Return the [X, Y] coordinate for the center point of the cell that contains the specified text.  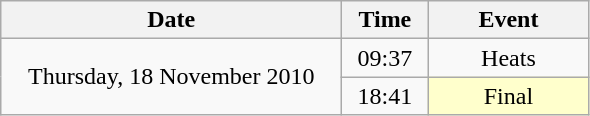
Time [385, 20]
Final [508, 96]
Date [172, 20]
Thursday, 18 November 2010 [172, 77]
Heats [508, 58]
09:37 [385, 58]
Event [508, 20]
18:41 [385, 96]
